From the cell containing the given text, extract its center point as (X, Y) coordinate. 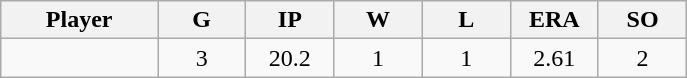
W (378, 20)
SO (642, 20)
2 (642, 58)
L (466, 20)
2.61 (554, 58)
20.2 (290, 58)
IP (290, 20)
ERA (554, 20)
3 (202, 58)
G (202, 20)
Player (80, 20)
